Provide the [x, y] coordinate of the cell's center where the given text is located.  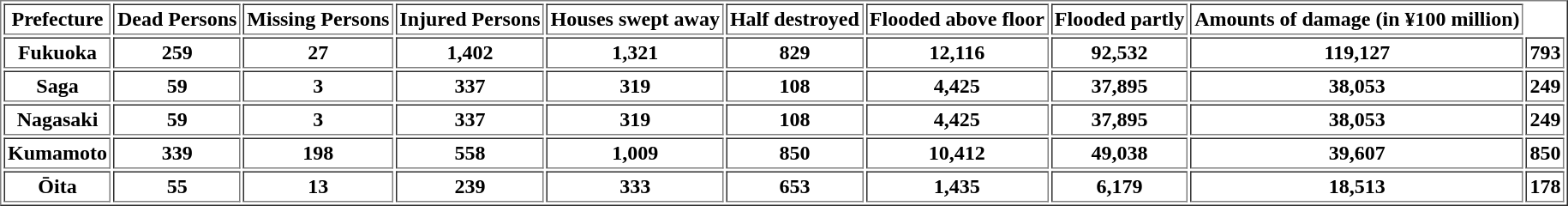
339 [177, 153]
92,532 [1119, 53]
Dead Persons [177, 19]
27 [319, 53]
333 [635, 187]
119,127 [1357, 53]
Fukuoka [57, 53]
Flooded above floor [956, 19]
Nagasaki [57, 120]
Flooded partly [1119, 19]
Houses swept away [635, 19]
Ōita [57, 187]
Amounts of damage (in ¥100 million) [1357, 19]
10,412 [956, 153]
1,009 [635, 153]
558 [470, 153]
198 [319, 153]
653 [794, 187]
6,179 [1119, 187]
1,321 [635, 53]
Missing Persons [319, 19]
13 [319, 187]
55 [177, 187]
18,513 [1357, 187]
12,116 [956, 53]
259 [177, 53]
829 [794, 53]
793 [1546, 53]
Injured Persons [470, 19]
Prefecture [57, 19]
Saga [57, 86]
1,435 [956, 187]
Half destroyed [794, 19]
1,402 [470, 53]
239 [470, 187]
49,038 [1119, 153]
Kumamoto [57, 153]
178 [1546, 187]
39,607 [1357, 153]
